Extract the (x, y) coordinate from the center of the cell holding the provided text.  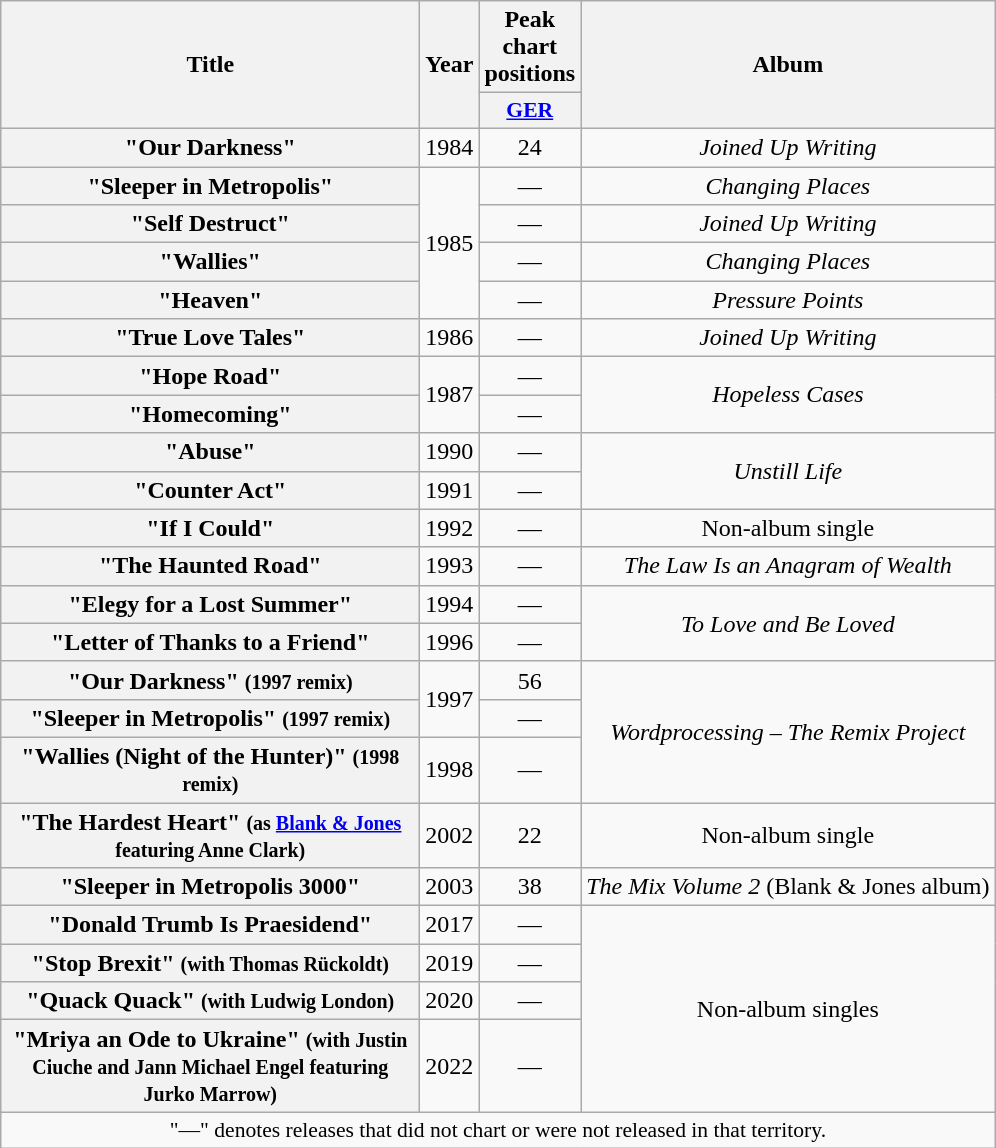
"Our Darkness" (1997 remix) (210, 680)
2002 (450, 834)
"The Hardest Heart" (as Blank & Jones featuring Anne Clark) (210, 834)
2017 (450, 925)
"Sleeper in Metropolis" (210, 185)
"Wallies" (210, 262)
"The Haunted Road" (210, 566)
1985 (450, 242)
Unstill Life (788, 471)
"Homecoming" (210, 414)
"Donald Trumb Is Praesidend" (210, 925)
The Mix Volume 2 (Blank & Jones album) (788, 887)
2022 (450, 1066)
1990 (450, 452)
1987 (450, 395)
"Stop Brexit" (with Thomas Rückoldt) (210, 963)
"Elegy for a Lost Summer" (210, 604)
1984 (450, 147)
Hopeless Cases (788, 395)
"Wallies (Night of the Hunter)" (1998 remix) (210, 770)
"Abuse" (210, 452)
2019 (450, 963)
1996 (450, 642)
1991 (450, 490)
"Counter Act" (210, 490)
"Quack Quack" (with Ludwig London) (210, 1001)
56 (530, 680)
"Heaven" (210, 300)
Year (450, 65)
2020 (450, 1001)
1992 (450, 528)
"If I Could" (210, 528)
GER (530, 111)
Wordprocessing – The Remix Project (788, 732)
"Our Darkness" (210, 147)
"Self Destruct" (210, 224)
"Letter of Thanks to a Friend" (210, 642)
1986 (450, 338)
38 (530, 887)
Non-album singles (788, 1009)
"—" denotes releases that did not chart or were not released in that territory. (498, 1130)
1993 (450, 566)
1994 (450, 604)
Pressure Points (788, 300)
To Love and Be Loved (788, 623)
"Sleeper in Metropolis" (1997 remix) (210, 718)
"True Love Tales" (210, 338)
"Sleeper in Metropolis 3000" (210, 887)
"Hope Road" (210, 376)
Title (210, 65)
Peak chart positions (530, 47)
2003 (450, 887)
24 (530, 147)
22 (530, 834)
The Law Is an Anagram of Wealth (788, 566)
Album (788, 65)
"Mriya an Ode to Ukraine" (with Justin Ciuche and Jann Michael Engel featuring Jurko Marrow) (210, 1066)
1997 (450, 699)
1998 (450, 770)
